Identify which cell holds the provided text, then report its [X, Y] central coordinate. 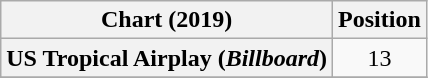
Position [380, 20]
Chart (2019) [167, 20]
13 [380, 58]
US Tropical Airplay (Billboard) [167, 58]
